Provide the [X, Y] coordinate of the cell's center where the given text is located.  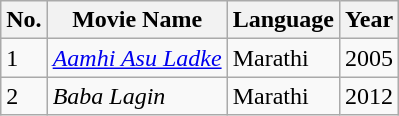
2012 [370, 96]
Aamhi Asu Ladke [137, 58]
Year [370, 20]
Baba Lagin [137, 96]
Movie Name [137, 20]
No. [24, 20]
Language [283, 20]
1 [24, 58]
2 [24, 96]
2005 [370, 58]
